Return [x, y] of the center of cell containing provided text 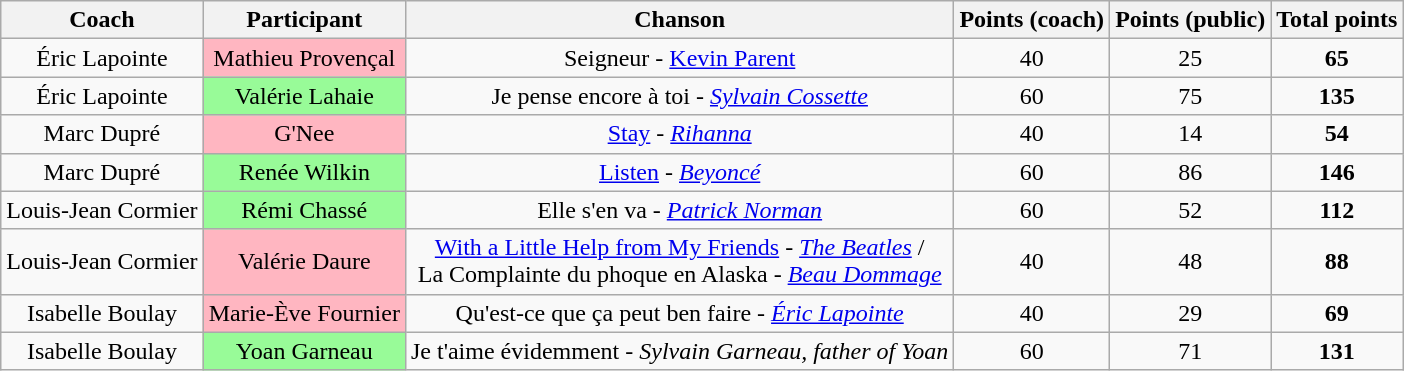
Renée Wilkin [304, 172]
Rémi Chassé [304, 210]
Chanson [679, 20]
135 [1337, 96]
Elle s'en va - Patrick Norman [679, 210]
14 [1190, 134]
29 [1190, 313]
Marie-Ève Fournier [304, 313]
131 [1337, 351]
112 [1337, 210]
69 [1337, 313]
G'Nee [304, 134]
Points (coach) [1032, 20]
65 [1337, 58]
52 [1190, 210]
54 [1337, 134]
Total points [1337, 20]
Mathieu Provençal [304, 58]
Yoan Garneau [304, 351]
88 [1337, 262]
Stay - Rihanna [679, 134]
Je t'aime évidemment - Sylvain Garneau, father of Yoan [679, 351]
With a Little Help from My Friends - The Beatles /La Complainte du phoque en Alaska - Beau Dommage [679, 262]
Valérie Lahaie [304, 96]
Coach [102, 20]
Valérie Daure [304, 262]
48 [1190, 262]
71 [1190, 351]
Listen - Beyoncé [679, 172]
Qu'est-ce que ça peut ben faire - Éric Lapointe [679, 313]
86 [1190, 172]
25 [1190, 58]
Seigneur - Kevin Parent [679, 58]
Je pense encore à toi - Sylvain Cossette [679, 96]
Points (public) [1190, 20]
Participant [304, 20]
146 [1337, 172]
75 [1190, 96]
